From the cell containing the given text, extract its center point as (X, Y) coordinate. 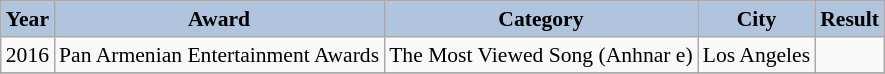
2016 (28, 55)
Year (28, 19)
Los Angeles (756, 55)
Category (541, 19)
The Most Viewed Song (Anhnar e) (541, 55)
Award (219, 19)
City (756, 19)
Result (850, 19)
Pan Armenian Entertainment Awards (219, 55)
